Extract the [x, y] coordinate from the center of the cell holding the provided text.  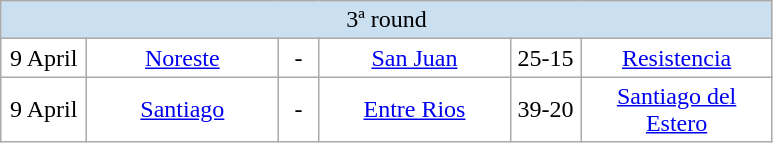
25-15 [546, 58]
Resistencia [676, 58]
Santiago del Estero [676, 110]
Santiago [182, 110]
Noreste [182, 58]
San Juan [414, 58]
39-20 [546, 110]
Entre Rios [414, 110]
3ª round [386, 20]
